Find where the given text appears and provide that cell's center as [x, y] coordinate. 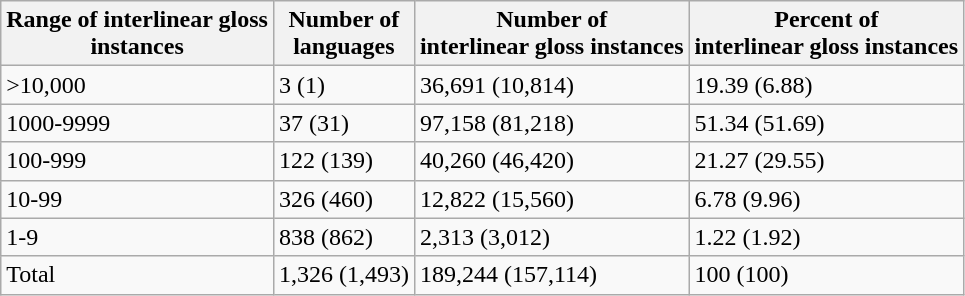
37 (31) [344, 123]
326 (460) [344, 199]
19.39 (6.88) [826, 85]
21.27 (29.55) [826, 161]
189,244 (157,114) [552, 275]
3 (1) [344, 85]
Total [138, 275]
1,326 (1,493) [344, 275]
1-9 [138, 237]
>10,000 [138, 85]
12,822 (15,560) [552, 199]
100 (100) [826, 275]
2,313 (3,012) [552, 237]
1000-9999 [138, 123]
1.22 (1.92) [826, 237]
36,691 (10,814) [552, 85]
Number oflanguages [344, 34]
Range of interlinear glossinstances [138, 34]
838 (862) [344, 237]
51.34 (51.69) [826, 123]
6.78 (9.96) [826, 199]
122 (139) [344, 161]
100-999 [138, 161]
10-99 [138, 199]
Percent ofinterlinear gloss instances [826, 34]
40,260 (46,420) [552, 161]
97,158 (81,218) [552, 123]
Number ofinterlinear gloss instances [552, 34]
